Locate the cell with the specified text and output its [x, y] center coordinate. 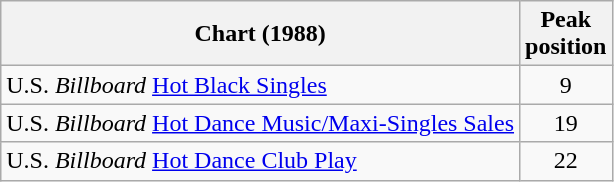
19 [566, 123]
U.S. Billboard Hot Black Singles [260, 85]
Peakposition [566, 34]
Chart (1988) [260, 34]
U.S. Billboard Hot Dance Music/Maxi-Singles Sales [260, 123]
22 [566, 161]
U.S. Billboard Hot Dance Club Play [260, 161]
9 [566, 85]
